For the text-containing cell, return its midpoint in [x, y] coordinate format. 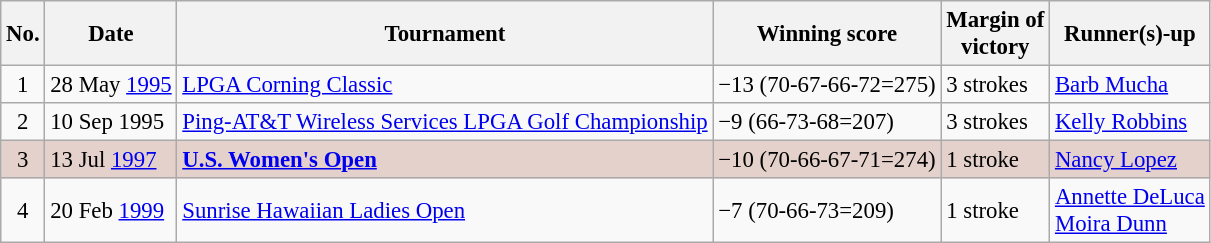
Ping-AT&T Wireless Services LPGA Golf Championship [445, 122]
4 [23, 210]
1 [23, 85]
13 Jul 1997 [111, 160]
Date [111, 34]
−7 (70-66-73=209) [827, 210]
U.S. Women's Open [445, 160]
Runner(s)-up [1130, 34]
3 [23, 160]
Annette DeLuca Moira Dunn [1130, 210]
LPGA Corning Classic [445, 85]
Barb Mucha [1130, 85]
Margin ofvictory [996, 34]
Kelly Robbins [1130, 122]
No. [23, 34]
Tournament [445, 34]
2 [23, 122]
Nancy Lopez [1130, 160]
10 Sep 1995 [111, 122]
−13 (70-67-66-72=275) [827, 85]
−9 (66-73-68=207) [827, 122]
20 Feb 1999 [111, 210]
28 May 1995 [111, 85]
Sunrise Hawaiian Ladies Open [445, 210]
−10 (70-66-67-71=274) [827, 160]
Winning score [827, 34]
